Return the [X, Y] coordinate for the center point of the cell that contains the specified text.  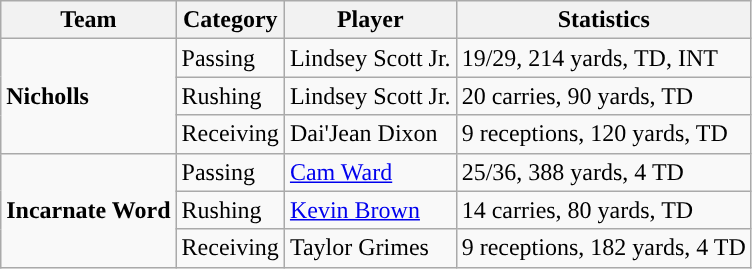
9 receptions, 120 yards, TD [604, 134]
25/36, 388 yards, 4 TD [604, 172]
14 carries, 80 yards, TD [604, 210]
Cam Ward [370, 172]
Taylor Grimes [370, 248]
Dai'Jean Dixon [370, 134]
Category [230, 20]
Team [88, 20]
Player [370, 20]
Incarnate Word [88, 210]
9 receptions, 182 yards, 4 TD [604, 248]
Statistics [604, 20]
20 carries, 90 yards, TD [604, 96]
Nicholls [88, 96]
19/29, 214 yards, TD, INT [604, 58]
Kevin Brown [370, 210]
